Extract the [X, Y] coordinate from the center of the cell holding the provided text.  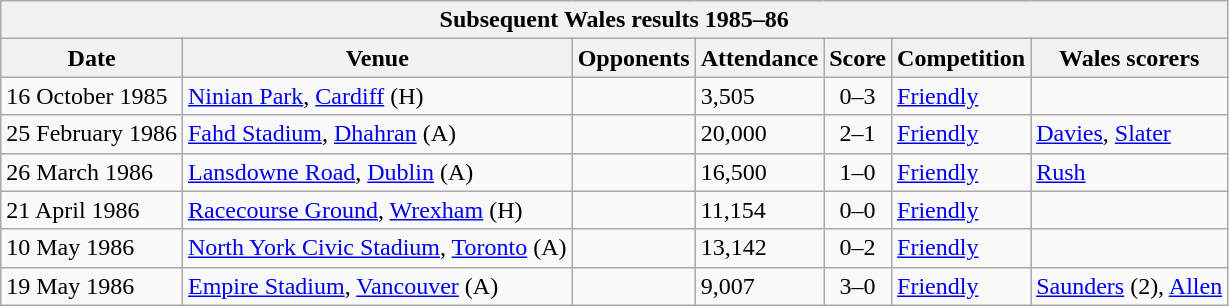
Date [92, 58]
16 October 1985 [92, 96]
20,000 [759, 134]
10 May 1986 [92, 248]
Venue [377, 58]
16,500 [759, 172]
Racecourse Ground, Wrexham (H) [377, 210]
Davies, Slater [1130, 134]
Opponents [634, 58]
0–2 [858, 248]
0–3 [858, 96]
0–0 [858, 210]
2–1 [858, 134]
Lansdowne Road, Dublin (A) [377, 172]
11,154 [759, 210]
Saunders (2), Allen [1130, 286]
Wales scorers [1130, 58]
25 February 1986 [92, 134]
13,142 [759, 248]
Fahd Stadium, Dhahran (A) [377, 134]
Empire Stadium, Vancouver (A) [377, 286]
Rush [1130, 172]
Score [858, 58]
1–0 [858, 172]
9,007 [759, 286]
3–0 [858, 286]
21 April 1986 [92, 210]
26 March 1986 [92, 172]
Subsequent Wales results 1985–86 [614, 20]
North York Civic Stadium, Toronto (A) [377, 248]
3,505 [759, 96]
19 May 1986 [92, 286]
Competition [962, 58]
Ninian Park, Cardiff (H) [377, 96]
Attendance [759, 58]
